Search for the cell housing the specified text and yield its (X, Y) center coordinate. 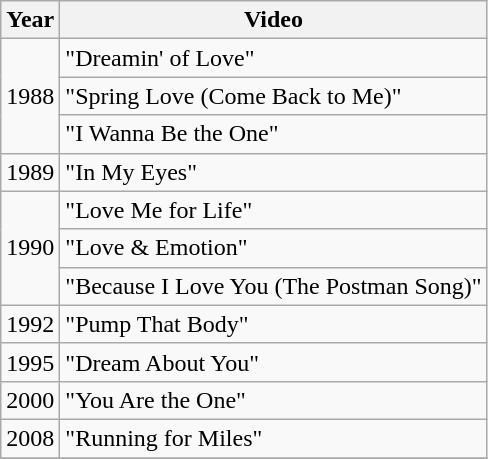
"Spring Love (Come Back to Me)" (274, 96)
1995 (30, 362)
Video (274, 20)
"Love Me for Life" (274, 210)
1989 (30, 172)
"Dreamin' of Love" (274, 58)
2008 (30, 438)
1990 (30, 248)
"Because I Love You (The Postman Song)" (274, 286)
1992 (30, 324)
"Love & Emotion" (274, 248)
"Dream About You" (274, 362)
"Pump That Body" (274, 324)
Year (30, 20)
1988 (30, 96)
"I Wanna Be the One" (274, 134)
"You Are the One" (274, 400)
2000 (30, 400)
"In My Eyes" (274, 172)
"Running for Miles" (274, 438)
